Return [x, y] of the center of cell containing provided text 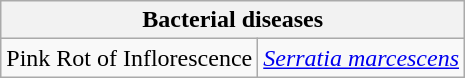
Serratia marcescens [362, 58]
Pink Rot of Inflorescence [130, 58]
Bacterial diseases [233, 20]
